Detect which cell encompasses the target text, then output its [x, y] center coordinate. 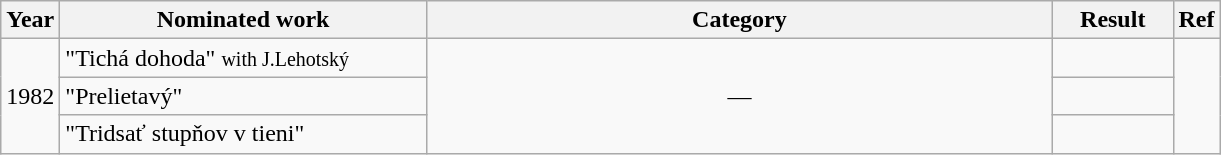
"Prelietavý" [244, 96]
Ref [1196, 20]
Result [1112, 20]
Category [739, 20]
"Tridsať stupňov v tieni" [244, 134]
— [739, 96]
1982 [30, 96]
Nominated work [244, 20]
Year [30, 20]
"Tichá dohoda" with J.Lehotský [244, 58]
